Scan for the cell matching the given text and deliver its (X, Y) coordinate at center. 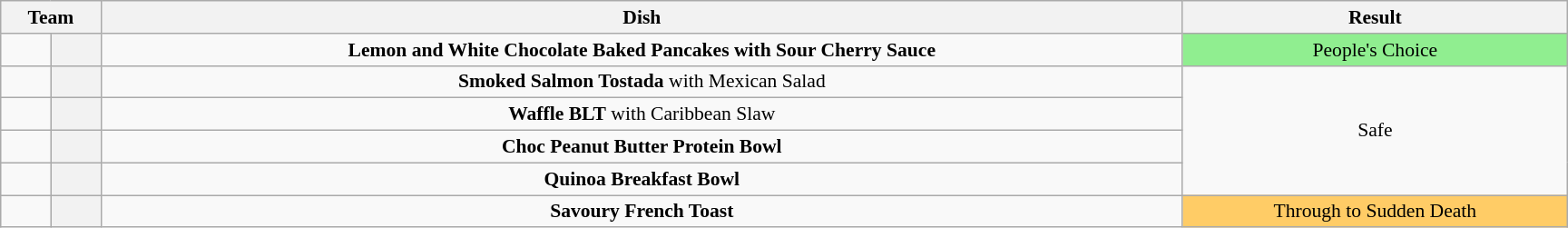
Through to Sudden Death (1375, 212)
Waffle BLT with Caribbean Slaw (642, 114)
Quinoa Breakfast Bowl (642, 179)
Smoked Salmon Tostada with Mexican Salad (642, 82)
Savoury French Toast (642, 212)
Team (51, 17)
Lemon and White Chocolate Baked Pancakes with Sour Cherry Sauce (642, 50)
Dish (642, 17)
Safe (1375, 130)
People's Choice (1375, 50)
Result (1375, 17)
Choc Peanut Butter Protein Bowl (642, 147)
